Search for the cell housing the specified text and yield its (x, y) center coordinate. 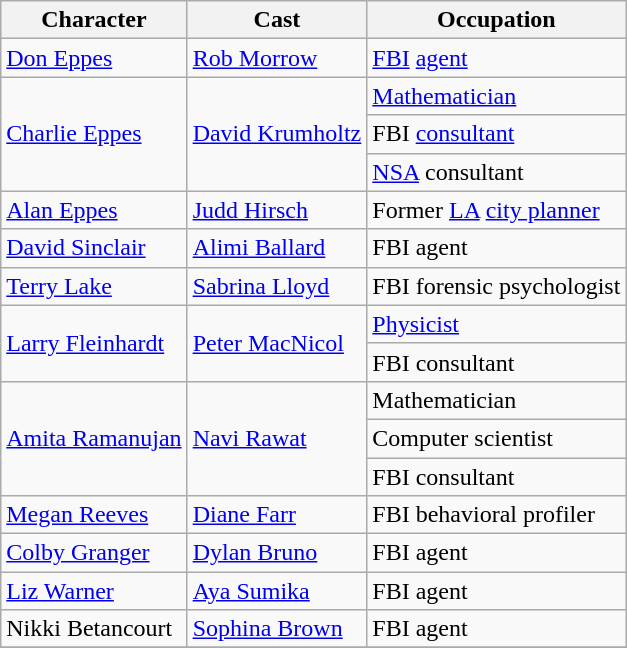
Megan Reeves (94, 515)
Colby Granger (94, 553)
Diane Farr (277, 515)
Don Eppes (94, 58)
Computer scientist (496, 438)
Dylan Bruno (277, 553)
NSA consultant (496, 172)
David Krumholtz (277, 134)
Physicist (496, 324)
Aya Sumika (277, 591)
FBI forensic psychologist (496, 286)
Terry Lake (94, 286)
Charlie Eppes (94, 134)
David Sinclair (94, 248)
Navi Rawat (277, 438)
Peter MacNicol (277, 343)
Character (94, 20)
Nikki Betancourt (94, 629)
Larry Fleinhardt (94, 343)
Judd Hirsch (277, 210)
Cast (277, 20)
Former LA city planner (496, 210)
Sophina Brown (277, 629)
Alan Eppes (94, 210)
FBI behavioral profiler (496, 515)
Occupation (496, 20)
Alimi Ballard (277, 248)
Amita Ramanujan (94, 438)
Rob Morrow (277, 58)
Sabrina Lloyd (277, 286)
Liz Warner (94, 591)
